For the text-containing cell, return its midpoint in (X, Y) coordinate format. 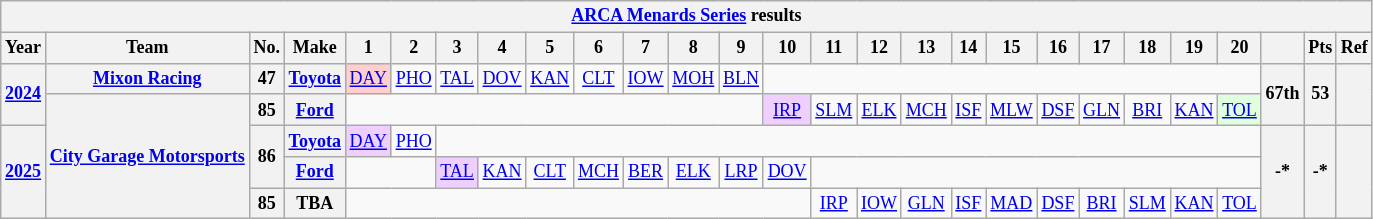
12 (880, 48)
6 (599, 48)
City Garage Motorsports (147, 156)
2024 (24, 94)
8 (694, 48)
1 (368, 48)
18 (1147, 48)
47 (266, 78)
Make (314, 48)
Pts (1320, 48)
ARCA Menards Series results (686, 16)
MLW (1012, 110)
Team (147, 48)
53 (1320, 94)
16 (1058, 48)
MOH (694, 78)
TBA (314, 204)
5 (550, 48)
2025 (24, 172)
10 (787, 48)
Year (24, 48)
Mixon Racing (147, 78)
14 (968, 48)
7 (646, 48)
No. (266, 48)
67th (1282, 94)
4 (502, 48)
3 (457, 48)
13 (926, 48)
11 (834, 48)
BLN (742, 78)
2 (414, 48)
9 (742, 48)
MAD (1012, 204)
20 (1240, 48)
19 (1194, 48)
15 (1012, 48)
86 (266, 156)
LRP (742, 172)
Ref (1354, 48)
17 (1102, 48)
BER (646, 172)
